Search for the cell housing the specified text and yield its [x, y] center coordinate. 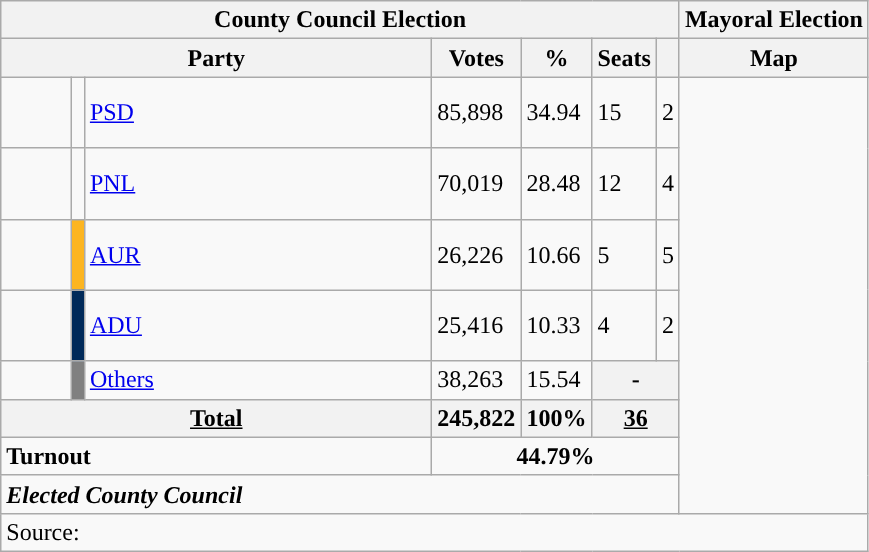
44.79% [556, 456]
25,416 [476, 326]
10.33 [556, 326]
Turnout [216, 456]
36 [636, 418]
12 [624, 184]
26,226 [476, 254]
34.94 [556, 112]
AUR [258, 254]
Total [216, 418]
Votes [476, 58]
PSD [258, 112]
Party [216, 58]
245,822 [476, 418]
Others [258, 380]
- [636, 380]
ADU [258, 326]
15.54 [556, 380]
85,898 [476, 112]
Map [774, 58]
38,263 [476, 380]
Seats [624, 58]
% [556, 58]
100% [556, 418]
10.66 [556, 254]
County Council Election [340, 20]
28.48 [556, 184]
Elected County Council [340, 494]
70,019 [476, 184]
Source: [435, 532]
15 [624, 112]
Mayoral Election [774, 20]
PNL [258, 184]
